Find where the given text appears and provide that cell's center as [X, Y] coordinate. 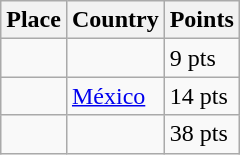
14 pts [202, 96]
Place [34, 20]
México [115, 96]
9 pts [202, 58]
38 pts [202, 134]
Points [202, 20]
Country [115, 20]
